Determine the [X, Y] coordinate at the center of the cell enclosing the given text.  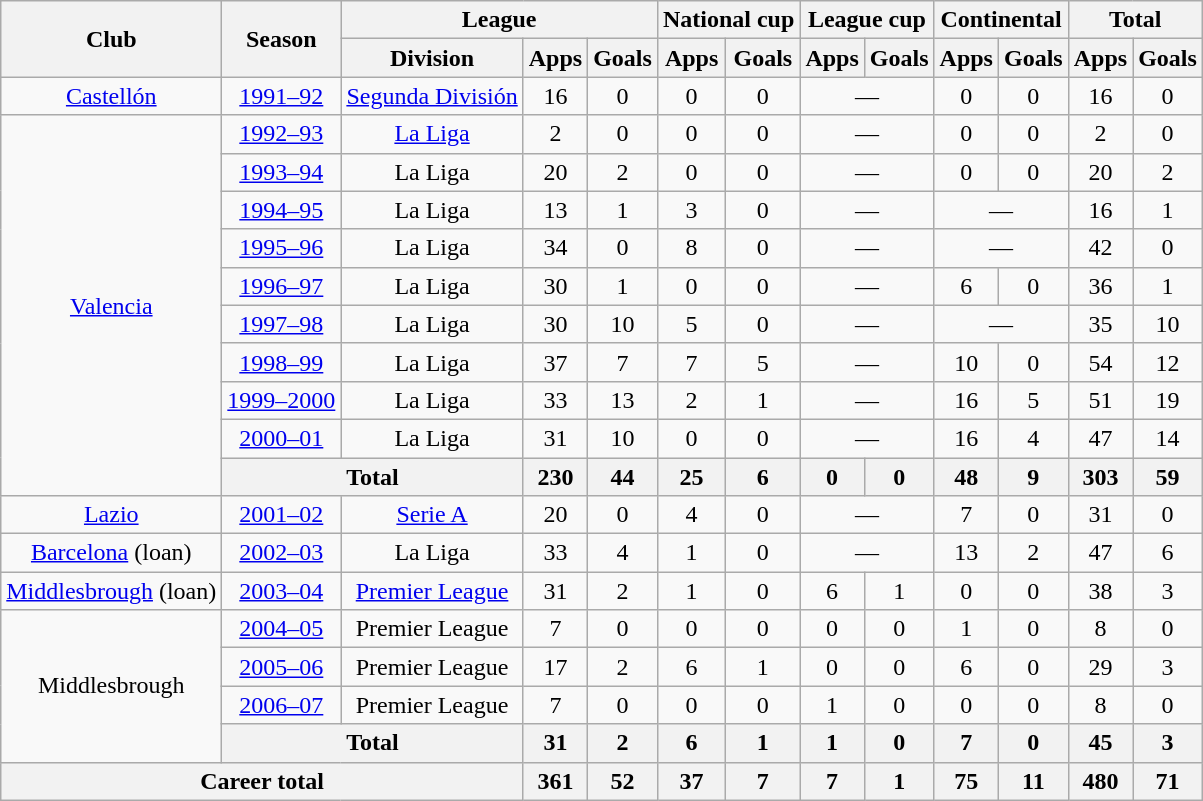
Club [112, 39]
1991–92 [282, 96]
Segunda División [432, 96]
54 [1100, 362]
480 [1100, 781]
2001–02 [282, 515]
1999–2000 [282, 400]
44 [623, 477]
Barcelona (loan) [112, 553]
14 [1168, 438]
59 [1168, 477]
35 [1100, 324]
Middlesbrough [112, 686]
52 [623, 781]
2002–03 [282, 553]
Season [282, 39]
75 [966, 781]
1997–98 [282, 324]
48 [966, 477]
51 [1100, 400]
303 [1100, 477]
29 [1100, 667]
71 [1168, 781]
17 [555, 667]
1998–99 [282, 362]
1993–94 [282, 172]
38 [1100, 591]
Division [432, 58]
League [500, 20]
230 [555, 477]
9 [1033, 477]
45 [1100, 743]
2003–04 [282, 591]
2004–05 [282, 629]
11 [1033, 781]
2000–01 [282, 438]
Middlesbrough (loan) [112, 591]
Career total [262, 781]
1994–95 [282, 210]
361 [555, 781]
25 [691, 477]
Serie A [432, 515]
36 [1100, 286]
Continental [1001, 20]
Valencia [112, 306]
2006–07 [282, 705]
19 [1168, 400]
National cup [728, 20]
1996–97 [282, 286]
1995–96 [282, 248]
Castellón [112, 96]
2005–06 [282, 667]
42 [1100, 248]
12 [1168, 362]
1992–93 [282, 134]
34 [555, 248]
Lazio [112, 515]
League cup [867, 20]
